Capture the cell that displays the provided text and extract its [X, Y] central coordinate. 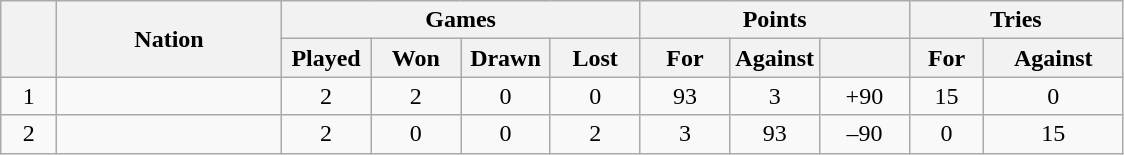
Lost [595, 58]
Nation [169, 39]
Points [774, 20]
1 [29, 96]
Drawn [506, 58]
Won [416, 58]
–90 [865, 134]
Played [326, 58]
Games [460, 20]
Tries [1016, 20]
+90 [865, 96]
